Detect which cell encompasses the target text, then output its [x, y] center coordinate. 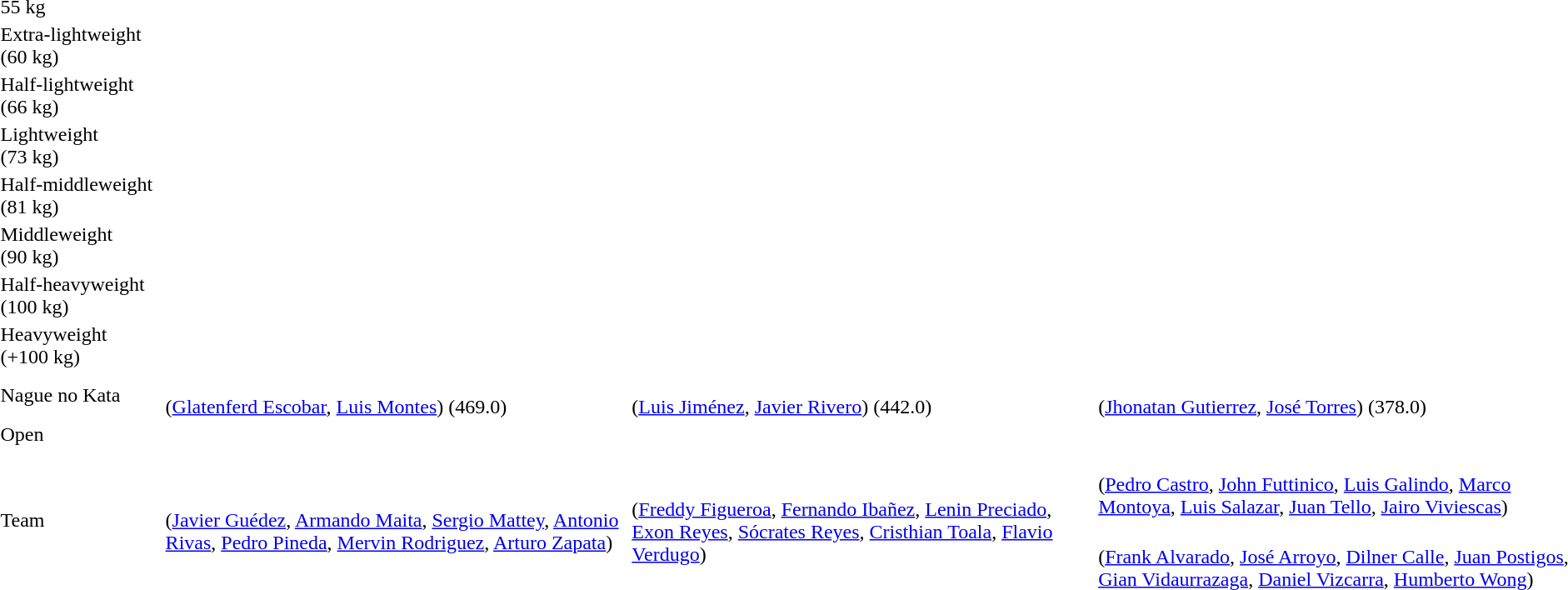
(Glatenferd Escobar, Luis Montes) (469.0) [397, 395]
(Luis Jiménez, Javier Rivero) (442.0) [863, 395]
